Output the [X, Y] coordinate of the center of the cell containing the given text.  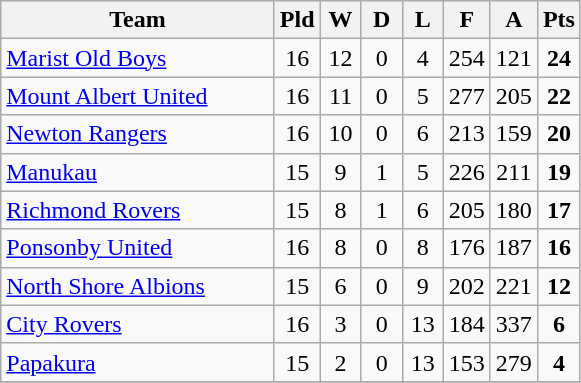
Manukau [138, 172]
254 [466, 58]
2 [340, 362]
153 [466, 362]
3 [340, 324]
D [382, 20]
F [466, 20]
Richmond Rovers [138, 210]
Team [138, 20]
Ponsonby United [138, 248]
22 [558, 96]
11 [340, 96]
Papakura [138, 362]
19 [558, 172]
17 [558, 210]
Marist Old Boys [138, 58]
279 [514, 362]
24 [558, 58]
20 [558, 134]
Newton Rangers [138, 134]
184 [466, 324]
10 [340, 134]
Mount Albert United [138, 96]
180 [514, 210]
L [422, 20]
A [514, 20]
W [340, 20]
226 [466, 172]
North Shore Albions [138, 286]
337 [514, 324]
159 [514, 134]
211 [514, 172]
213 [466, 134]
121 [514, 58]
City Rovers [138, 324]
Pld [297, 20]
176 [466, 248]
187 [514, 248]
202 [466, 286]
221 [514, 286]
Pts [558, 20]
277 [466, 96]
